Extract the (x, y) coordinate from the center of the cell holding the provided text.  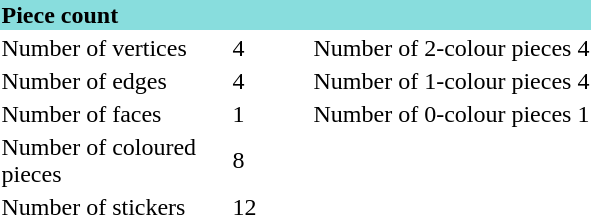
Piece count (296, 15)
Number of coloured pieces (114, 160)
Number of faces (114, 114)
Number of vertices (114, 48)
Number of edges (114, 81)
Number of 0-colour pieces (442, 114)
Number of 2-colour pieces (442, 48)
8 (270, 160)
Number of 1-colour pieces (442, 81)
